Extract the (x, y) coordinate from the center of the cell holding the provided text.  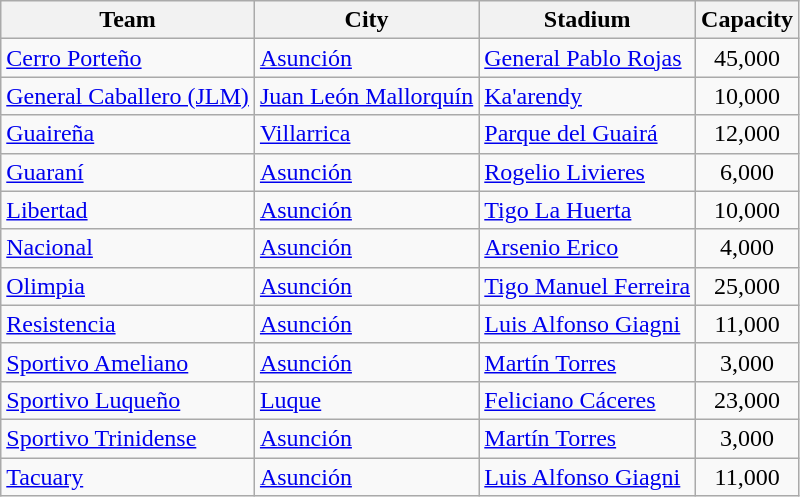
4,000 (748, 248)
Olimpia (128, 286)
Luque (366, 400)
Tigo Manuel Ferreira (588, 286)
Cerro Porteño (128, 58)
6,000 (748, 172)
45,000 (748, 58)
City (366, 20)
Libertad (128, 210)
Team (128, 20)
Feliciano Cáceres (588, 400)
Ka'arendy (588, 96)
Sportivo Ameliano (128, 362)
Guaireña (128, 134)
25,000 (748, 286)
Sportivo Trinidense (128, 438)
Resistencia (128, 324)
Stadium (588, 20)
Tigo La Huerta (588, 210)
Arsenio Erico (588, 248)
12,000 (748, 134)
Capacity (748, 20)
23,000 (748, 400)
Rogelio Livieres (588, 172)
General Caballero (JLM) (128, 96)
Villarrica (366, 134)
Tacuary (128, 477)
Parque del Guairá (588, 134)
Nacional (128, 248)
Guaraní (128, 172)
General Pablo Rojas (588, 58)
Sportivo Luqueño (128, 400)
Juan León Mallorquín (366, 96)
